Capture the cell that displays the provided text and extract its (X, Y) central coordinate. 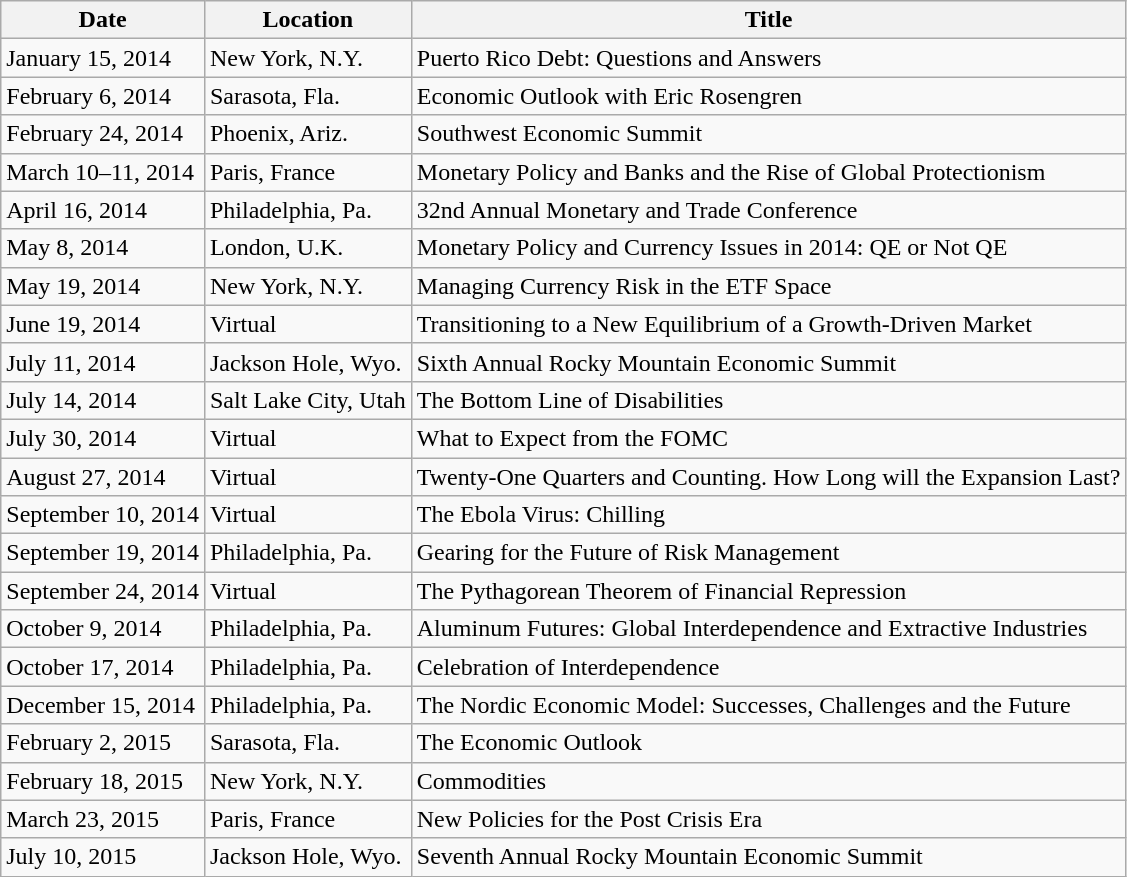
Gearing for the Future of Risk Management (768, 553)
February 24, 2014 (103, 134)
May 8, 2014 (103, 248)
Managing Currency Risk in the ETF Space (768, 286)
Celebration of Interdependence (768, 667)
July 14, 2014 (103, 400)
January 15, 2014 (103, 58)
Twenty-One Quarters and Counting. How Long will the Expansion Last? (768, 477)
March 10–11, 2014 (103, 172)
The Nordic Economic Model: Successes, Challenges and the Future (768, 705)
Commodities (768, 781)
New Policies for the Post Crisis Era (768, 819)
May 19, 2014 (103, 286)
February 18, 2015 (103, 781)
The Ebola Virus: Chilling (768, 515)
Aluminum Futures: Global Interdependence and Extractive Industries (768, 629)
Seventh Annual Rocky Mountain Economic Summit (768, 857)
Sixth Annual Rocky Mountain Economic Summit (768, 362)
The Pythagorean Theorem of Financial Repression (768, 591)
July 10, 2015 (103, 857)
October 9, 2014 (103, 629)
June 19, 2014 (103, 324)
August 27, 2014 (103, 477)
February 6, 2014 (103, 96)
Economic Outlook with Eric Rosengren (768, 96)
Date (103, 20)
Title (768, 20)
April 16, 2014 (103, 210)
The Bottom Line of Disabilities (768, 400)
Salt Lake City, Utah (308, 400)
What to Expect from the FOMC (768, 438)
The Economic Outlook (768, 743)
Phoenix, Ariz. (308, 134)
32nd Annual Monetary and Trade Conference (768, 210)
October 17, 2014 (103, 667)
Monetary Policy and Banks and the Rise of Global Protectionism (768, 172)
London, U.K. (308, 248)
March 23, 2015 (103, 819)
December 15, 2014 (103, 705)
July 11, 2014 (103, 362)
Transitioning to a New Equilibrium of a Growth-Driven Market (768, 324)
February 2, 2015 (103, 743)
Southwest Economic Summit (768, 134)
September 10, 2014 (103, 515)
September 19, 2014 (103, 553)
Location (308, 20)
September 24, 2014 (103, 591)
Puerto Rico Debt: Questions and Answers (768, 58)
July 30, 2014 (103, 438)
Monetary Policy and Currency Issues in 2014: QE or Not QE (768, 248)
